Locate the cell with the specified text and output its [X, Y] center coordinate. 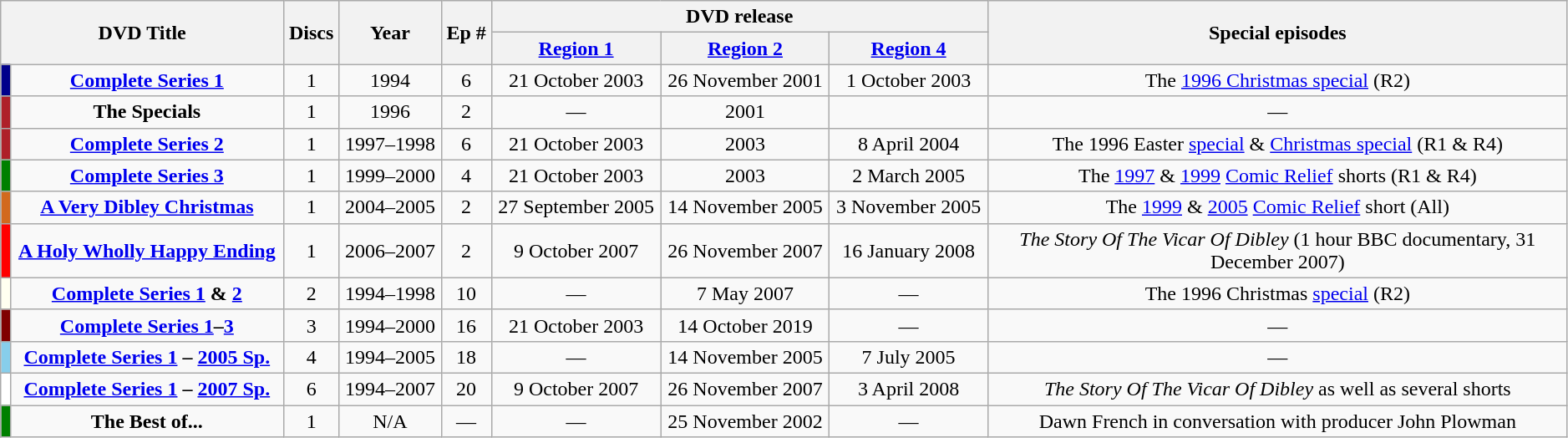
Region 1 [576, 48]
2001 [745, 112]
The Story Of The Vicar Of Dibley (1 hour BBC documentary, 31 December 2007) [1277, 251]
Complete Series 2 [147, 144]
N/A [390, 420]
The Best of... [147, 420]
18 [466, 357]
1 October 2003 [909, 80]
Dawn French in conversation with producer John Plowman [1277, 420]
1994–2000 [390, 325]
Region 4 [909, 48]
Complete Series 1–3 [147, 325]
2 March 2005 [909, 176]
2004–2005 [390, 207]
7 July 2005 [909, 357]
Year [390, 33]
1996 [390, 112]
The 1999 & 2005 Comic Relief short (All) [1277, 207]
1994–2005 [390, 357]
26 November 2001 [745, 80]
Complete Series 3 [147, 176]
16 [466, 325]
1994 [390, 80]
3 November 2005 [909, 207]
2006–2007 [390, 251]
27 September 2005 [576, 207]
10 [466, 293]
The 1997 & 1999 Comic Relief shorts (R1 & R4) [1277, 176]
1997–1998 [390, 144]
1994–1998 [390, 293]
25 November 2002 [745, 420]
1994–2007 [390, 389]
Ep # [466, 33]
Discs [312, 33]
Complete Series 1 – 2005 Sp. [147, 357]
Region 2 [745, 48]
20 [466, 389]
1999–2000 [390, 176]
The 1996 Easter special & Christmas special (R1 & R4) [1277, 144]
The Specials [147, 112]
3 April 2008 [909, 389]
14 October 2019 [745, 325]
7 May 2007 [745, 293]
Complete Series 1 & 2 [147, 293]
A Holy Wholly Happy Ending [147, 251]
The Story Of The Vicar Of Dibley as well as several shorts [1277, 389]
16 January 2008 [909, 251]
Special episodes [1277, 33]
Complete Series 1 – 2007 Sp. [147, 389]
Complete Series 1 [147, 80]
3 [312, 325]
DVD Title [142, 33]
DVD release [739, 17]
8 April 2004 [909, 144]
A Very Dibley Christmas [147, 207]
